Identify which cell holds the provided text, then report its [x, y] central coordinate. 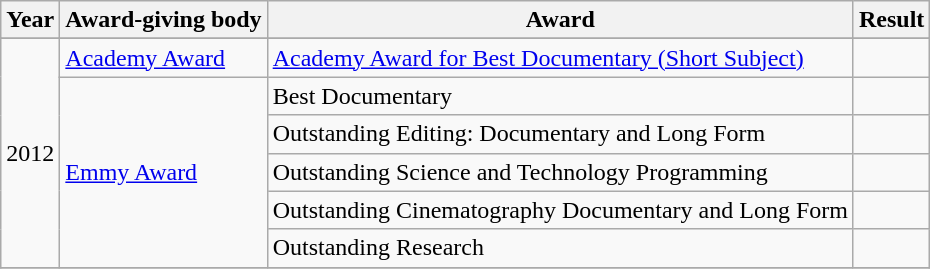
Result [891, 20]
Outstanding Cinematography Documentary and Long Form [560, 210]
Outstanding Research [560, 248]
Best Documentary [560, 96]
Outstanding Science and Technology Programming [560, 172]
Emmy Award [164, 172]
2012 [30, 153]
Award [560, 20]
Academy Award [164, 58]
Academy Award for Best Documentary (Short Subject) [560, 58]
Award-giving body [164, 20]
Outstanding Editing: Documentary and Long Form [560, 134]
Year [30, 20]
